Locate the cell with the specified text and output its [x, y] center coordinate. 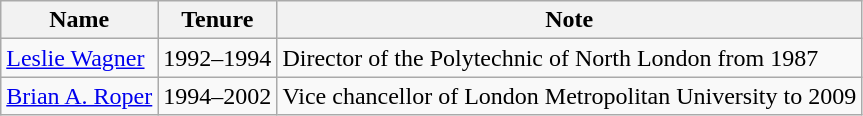
1992–1994 [218, 58]
Director of the Polytechnic of North London from 1987 [570, 58]
1994–2002 [218, 96]
Brian A. Roper [80, 96]
Leslie Wagner [80, 58]
Tenure [218, 20]
Vice chancellor of London Metropolitan University to 2009 [570, 96]
Name [80, 20]
Note [570, 20]
